Extract the [x, y] coordinate from the center of the cell holding the provided text.  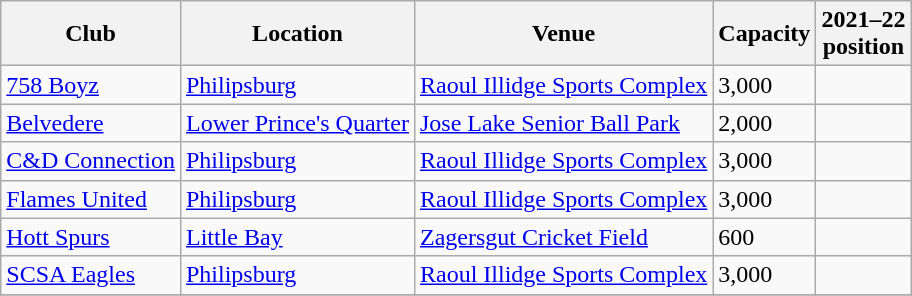
Location [297, 34]
Hott Spurs [91, 237]
600 [764, 237]
Jose Lake Senior Ball Park [563, 123]
Flames United [91, 199]
2021–22position [864, 34]
Club [91, 34]
Belvedere [91, 123]
Little Bay [297, 237]
758 Boyz [91, 85]
C&D Connection [91, 161]
Venue [563, 34]
Zagersgut Cricket Field [563, 237]
2,000 [764, 123]
Lower Prince's Quarter [297, 123]
SCSA Eagles [91, 275]
Capacity [764, 34]
